Return the [x, y] coordinate for the center point of the cell that contains the specified text.  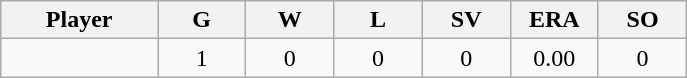
1 [202, 58]
0.00 [554, 58]
L [378, 20]
SV [466, 20]
Player [80, 20]
SO [642, 20]
W [290, 20]
G [202, 20]
ERA [554, 20]
